For the text-containing cell, return its midpoint in [x, y] coordinate format. 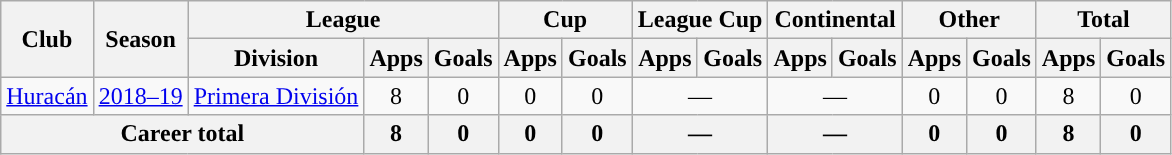
Club [47, 39]
Cup [565, 20]
League Cup [700, 20]
Huracán [47, 96]
League [343, 20]
Career total [182, 134]
Season [140, 39]
Other [969, 20]
Primera División [276, 96]
2018–19 [140, 96]
Total [1103, 20]
Division [276, 58]
Continental [835, 20]
